Find where the given text appears and provide that cell's center as [X, Y] coordinate. 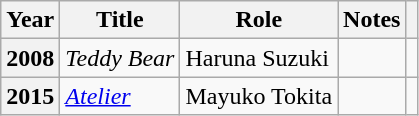
Year [30, 20]
Notes [372, 20]
2008 [30, 58]
Title [120, 20]
Haruna Suzuki [259, 58]
Teddy Bear [120, 58]
Atelier [120, 96]
Mayuko Tokita [259, 96]
2015 [30, 96]
Role [259, 20]
